For the text-containing cell, return its midpoint in (x, y) coordinate format. 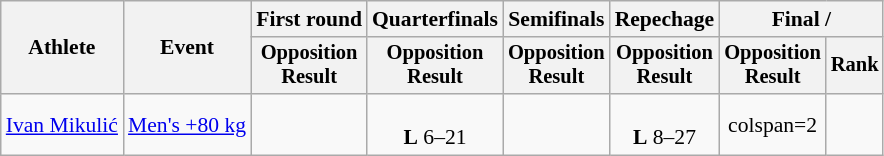
Athlete (62, 48)
Ivan Mikulić (62, 124)
Quarterfinals (435, 19)
Rank (855, 66)
L 6–21 (435, 124)
First round (309, 19)
Men's +80 kg (187, 124)
L 8–27 (665, 124)
Semifinals (556, 19)
colspan=2 (772, 124)
Final / (801, 19)
Repechage (665, 19)
Event (187, 48)
